For the text-containing cell, return its midpoint in [x, y] coordinate format. 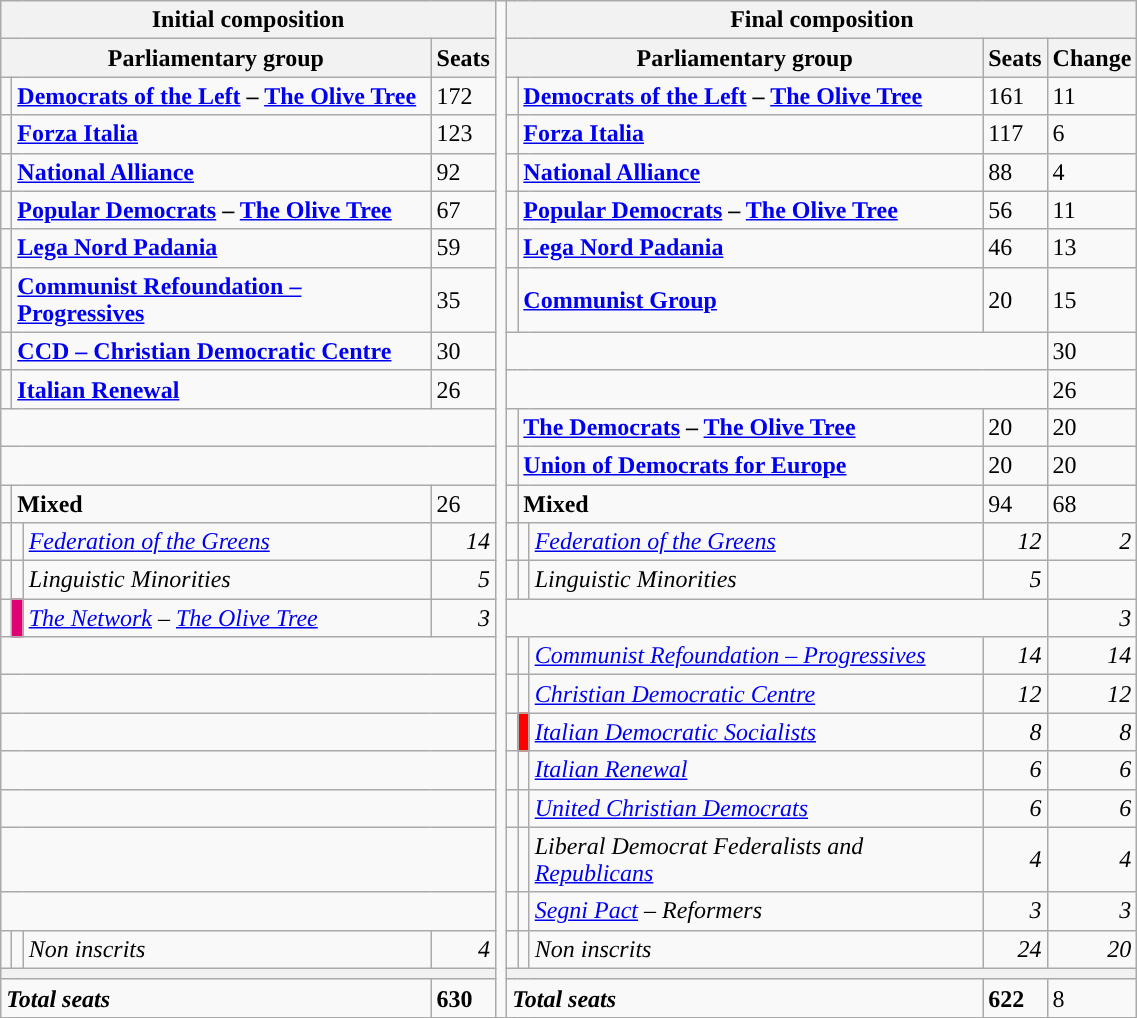
Change [1092, 58]
Italian Democratic Socialists [756, 732]
The Network – The Olive Tree [227, 618]
622 [1015, 998]
68 [1092, 503]
35 [463, 300]
161 [1015, 96]
Union of Democrats for Europe [750, 465]
Initial composition [248, 20]
172 [463, 96]
123 [463, 134]
Communist Group [750, 300]
56 [1015, 210]
67 [463, 210]
Segni Pact – Reformers [756, 911]
Final composition [822, 20]
59 [463, 248]
630 [463, 998]
The Democrats – The Olive Tree [750, 427]
15 [1092, 300]
United Christian Democrats [756, 808]
92 [463, 172]
2 [1092, 542]
Liberal Democrat Federalists and Republicans [756, 860]
88 [1015, 172]
Christian Democratic Centre [756, 694]
24 [1015, 949]
94 [1015, 503]
13 [1092, 248]
46 [1015, 248]
117 [1015, 134]
CCD – Christian Democratic Centre [222, 351]
